For the text-containing cell, return its midpoint in (x, y) coordinate format. 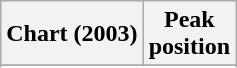
Peakposition (189, 34)
Chart (2003) (72, 34)
